Return the (X, Y) coordinate for the center point of the cell that contains the specified text.  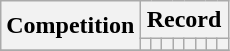
Competition (70, 26)
Record (184, 20)
